Scan for the cell matching the given text and deliver its (x, y) coordinate at center. 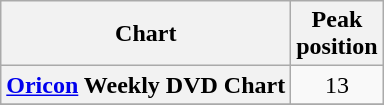
Oricon Weekly DVD Chart (146, 85)
13 (337, 85)
Chart (146, 34)
Peakposition (337, 34)
